Output the (X, Y) coordinate of the center of the cell containing the given text.  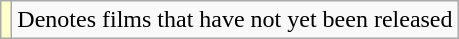
Denotes films that have not yet been released (235, 20)
